Detect which cell encompasses the target text, then output its (X, Y) center coordinate. 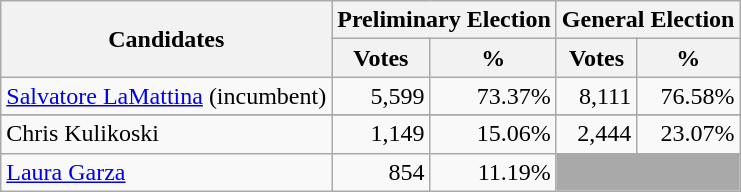
8,111 (596, 96)
5,599 (381, 96)
854 (381, 172)
23.07% (688, 134)
Chris Kulikoski (166, 134)
15.06% (493, 134)
Laura Garza (166, 172)
11.19% (493, 172)
General Election (648, 20)
1,149 (381, 134)
Candidates (166, 39)
73.37% (493, 96)
Preliminary Election (444, 20)
Salvatore LaMattina (incumbent) (166, 96)
76.58% (688, 96)
2,444 (596, 134)
